Detect which cell encompasses the target text, then output its [x, y] center coordinate. 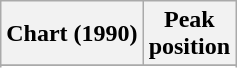
Peak position [189, 34]
Chart (1990) [72, 34]
